Capture the cell that displays the provided text and extract its (x, y) central coordinate. 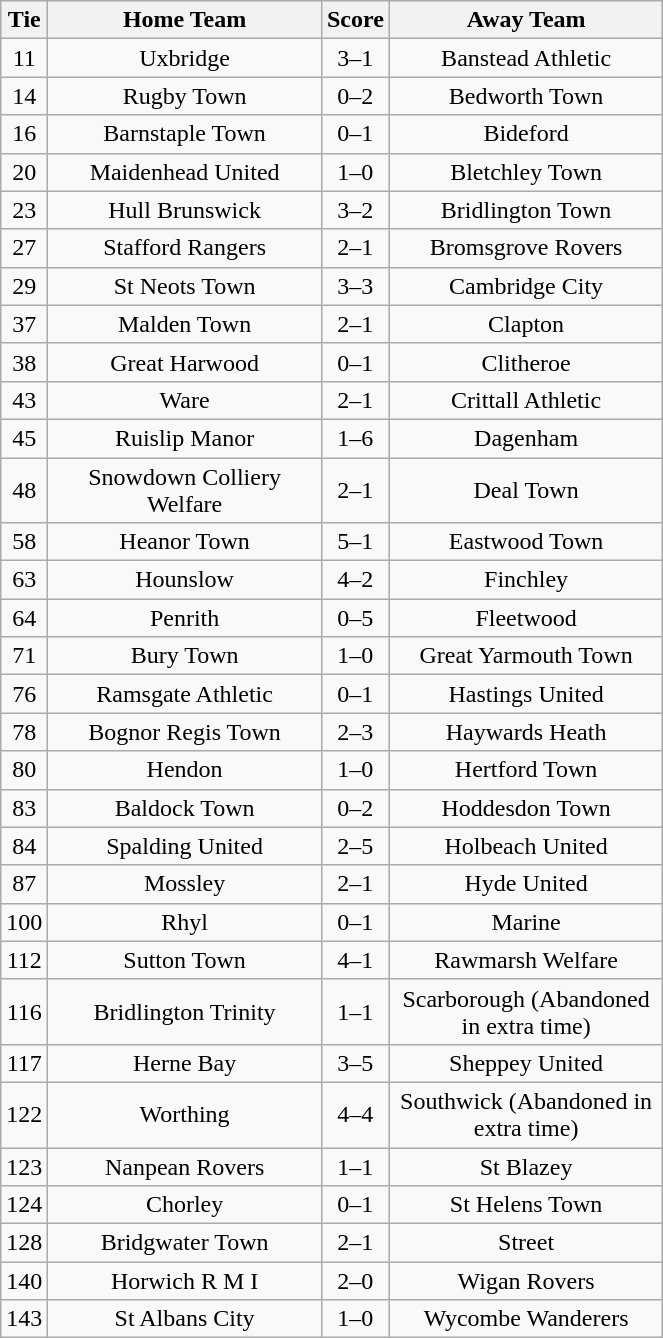
112 (24, 960)
Holbeach United (526, 846)
Scarborough (Abandoned in extra time) (526, 1012)
St Blazey (526, 1167)
11 (24, 58)
123 (24, 1167)
Home Team (185, 20)
124 (24, 1205)
3–1 (355, 58)
4–1 (355, 960)
Eastwood Town (526, 542)
63 (24, 580)
Great Yarmouth Town (526, 656)
St Neots Town (185, 286)
Uxbridge (185, 58)
Street (526, 1243)
Southwick (Abandoned in extra time) (526, 1114)
Banstead Athletic (526, 58)
Stafford Rangers (185, 248)
43 (24, 400)
Bognor Regis Town (185, 732)
Hyde United (526, 884)
Malden Town (185, 324)
3–5 (355, 1063)
23 (24, 210)
Cambridge City (526, 286)
Sutton Town (185, 960)
20 (24, 172)
Rawmarsh Welfare (526, 960)
Haywards Heath (526, 732)
Ruislip Manor (185, 438)
Worthing (185, 1114)
Away Team (526, 20)
Nanpean Rovers (185, 1167)
3–2 (355, 210)
Wigan Rovers (526, 1281)
Bideford (526, 134)
Fleetwood (526, 618)
Dagenham (526, 438)
1–6 (355, 438)
St Albans City (185, 1319)
100 (24, 922)
117 (24, 1063)
16 (24, 134)
71 (24, 656)
Bridgwater Town (185, 1243)
Score (355, 20)
84 (24, 846)
27 (24, 248)
Hastings United (526, 694)
Bridlington Town (526, 210)
116 (24, 1012)
Ramsgate Athletic (185, 694)
Bedworth Town (526, 96)
2–0 (355, 1281)
48 (24, 490)
Tie (24, 20)
Hendon (185, 770)
Chorley (185, 1205)
Clapton (526, 324)
4–4 (355, 1114)
St Helens Town (526, 1205)
Marine (526, 922)
Bletchley Town (526, 172)
64 (24, 618)
Mossley (185, 884)
Finchley (526, 580)
Snowdown Colliery Welfare (185, 490)
Hoddesdon Town (526, 808)
38 (24, 362)
37 (24, 324)
2–5 (355, 846)
Hertford Town (526, 770)
Rhyl (185, 922)
Bridlington Trinity (185, 1012)
Bury Town (185, 656)
143 (24, 1319)
Sheppey United (526, 1063)
Great Harwood (185, 362)
Heanor Town (185, 542)
122 (24, 1114)
Baldock Town (185, 808)
Deal Town (526, 490)
Hull Brunswick (185, 210)
Barnstaple Town (185, 134)
Clitheroe (526, 362)
Crittall Athletic (526, 400)
5–1 (355, 542)
Wycombe Wanderers (526, 1319)
Hounslow (185, 580)
Herne Bay (185, 1063)
87 (24, 884)
2–3 (355, 732)
Rugby Town (185, 96)
4–2 (355, 580)
3–3 (355, 286)
80 (24, 770)
Spalding United (185, 846)
14 (24, 96)
76 (24, 694)
Penrith (185, 618)
128 (24, 1243)
Ware (185, 400)
Horwich R M I (185, 1281)
0–5 (355, 618)
Bromsgrove Rovers (526, 248)
45 (24, 438)
Maidenhead United (185, 172)
29 (24, 286)
83 (24, 808)
78 (24, 732)
140 (24, 1281)
58 (24, 542)
